Detect which cell encompasses the target text, then output its [X, Y] center coordinate. 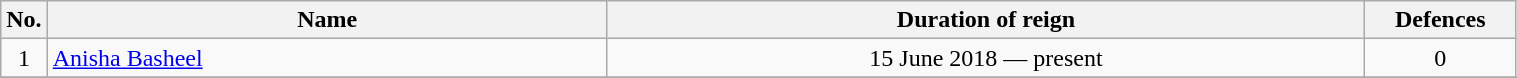
Defences [1441, 20]
No. [24, 20]
15 June 2018 — present [986, 58]
Anisha Basheel [327, 58]
0 [1441, 58]
Duration of reign [986, 20]
Name [327, 20]
1 [24, 58]
